From the cell containing the given text, extract its center point as (X, Y) coordinate. 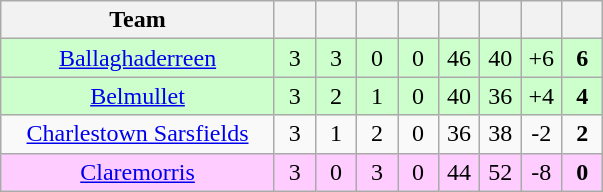
38 (500, 134)
44 (460, 172)
Belmullet (138, 96)
4 (582, 96)
52 (500, 172)
-2 (542, 134)
+4 (542, 96)
Team (138, 20)
46 (460, 58)
-8 (542, 172)
Ballaghaderreen (138, 58)
Claremorris (138, 172)
Charlestown Sarsfields (138, 134)
6 (582, 58)
+6 (542, 58)
